Determine the (x, y) coordinate at the center of the cell enclosing the given text.  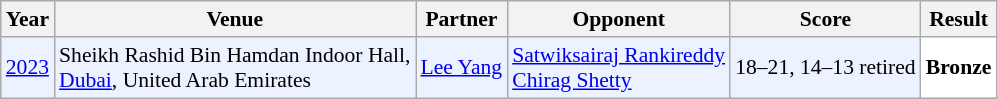
Sheikh Rashid Bin Hamdan Indoor Hall,Dubai, United Arab Emirates (234, 68)
Year (28, 19)
Satwiksairaj Rankireddy Chirag Shetty (618, 68)
Venue (234, 19)
Partner (462, 19)
Result (959, 19)
Lee Yang (462, 68)
2023 (28, 68)
18–21, 14–13 retired (826, 68)
Opponent (618, 19)
Bronze (959, 68)
Score (826, 19)
